Provide the (X, Y) coordinate of the cell's center where the given text is located.  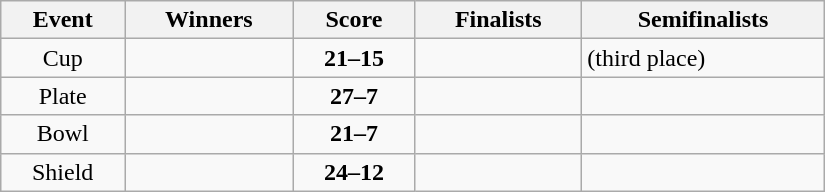
Semifinalists (703, 20)
21–15 (354, 58)
21–7 (354, 134)
Bowl (63, 134)
Shield (63, 172)
27–7 (354, 96)
Plate (63, 96)
Event (63, 20)
24–12 (354, 172)
(third place) (703, 58)
Winners (210, 20)
Score (354, 20)
Finalists (498, 20)
Cup (63, 58)
